Search for the cell housing the specified text and yield its [X, Y] center coordinate. 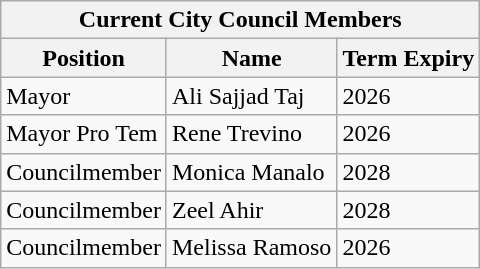
Mayor [84, 96]
Position [84, 58]
Mayor Pro Tem [84, 134]
Ali Sajjad Taj [251, 96]
Name [251, 58]
Melissa Ramoso [251, 248]
Term Expiry [408, 58]
Rene Trevino [251, 134]
Monica Manalo [251, 172]
Zeel Ahir [251, 210]
Current City Council Members [240, 20]
